Extract the (X, Y) coordinate from the center of the cell holding the provided text.  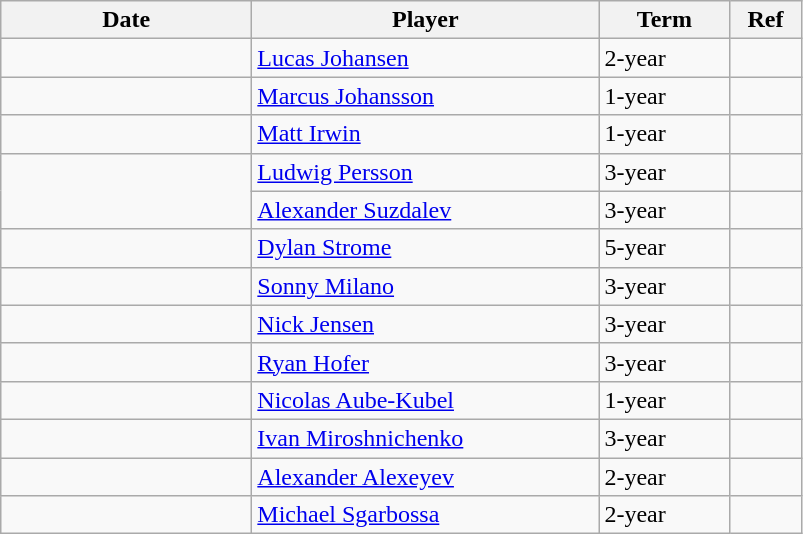
Nick Jensen (426, 324)
Player (426, 20)
Alexander Suzdalev (426, 210)
Ivan Miroshnichenko (426, 438)
Ludwig Persson (426, 172)
Ref (766, 20)
Dylan Strome (426, 248)
Term (664, 20)
Ryan Hofer (426, 362)
Marcus Johansson (426, 96)
5-year (664, 248)
Lucas Johansen (426, 58)
Nicolas Aube-Kubel (426, 400)
Michael Sgarbossa (426, 515)
Date (126, 20)
Sonny Milano (426, 286)
Matt Irwin (426, 134)
Alexander Alexeyev (426, 477)
